Return the (x, y) coordinate for the center point of the cell that contains the specified text.  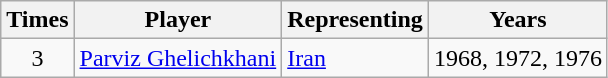
Representing (356, 20)
Iran (356, 58)
Parviz Ghelichkhani (178, 58)
1968, 1972, 1976 (518, 58)
3 (38, 58)
Years (518, 20)
Player (178, 20)
Times (38, 20)
